Search for the cell housing the specified text and yield its (X, Y) center coordinate. 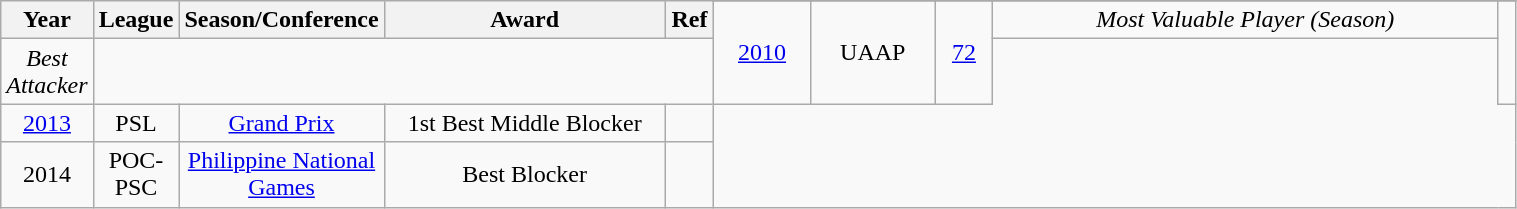
1st Best Middle Blocker (524, 123)
2013 (47, 123)
Ref (690, 20)
Season/Conference (282, 20)
Grand Prix (282, 123)
Most Valuable Player (Season) (1246, 20)
2014 (47, 174)
UAAP (872, 52)
POC-PSC (136, 174)
PSL (136, 123)
Philippine National Games (282, 174)
Best Blocker (524, 174)
72 (964, 52)
Award (524, 20)
League (136, 20)
Best Attacker (47, 72)
Year (47, 20)
2010 (762, 52)
